Output the (x, y) coordinate of the center of the cell containing the given text.  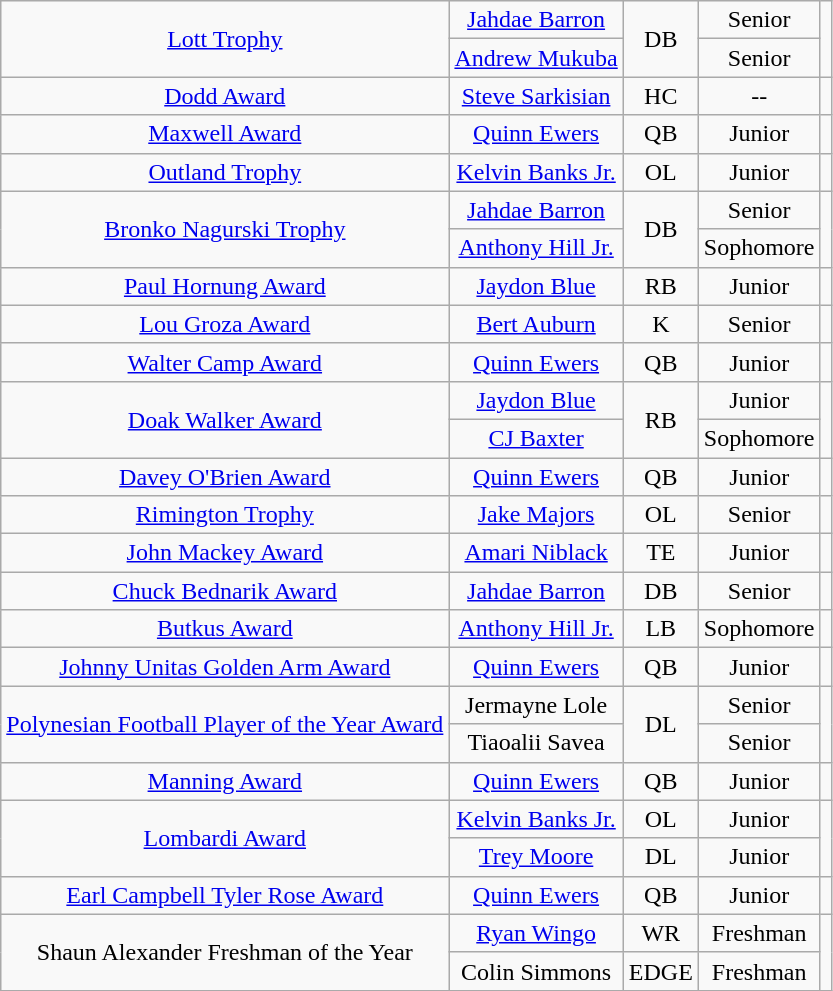
Paul Hornung Award (225, 286)
Dodd Award (225, 96)
Steve Sarkisian (536, 96)
John Mackey Award (225, 553)
Tiaoalii Savea (536, 743)
HC (660, 96)
Ryan Wingo (536, 933)
Shaun Alexander Freshman of the Year (225, 952)
K (660, 324)
Polynesian Football Player of the Year Award (225, 724)
EDGE (660, 971)
Doak Walker Award (225, 419)
TE (660, 553)
WR (660, 933)
Jermayne Lole (536, 705)
Davey O'Brien Award (225, 477)
Trey Moore (536, 857)
Colin Simmons (536, 971)
Lou Groza Award (225, 324)
Lombardi Award (225, 838)
Earl Campbell Tyler Rose Award (225, 895)
Maxwell Award (225, 134)
Chuck Bednarik Award (225, 591)
Bert Auburn (536, 324)
Outland Trophy (225, 172)
Lott Trophy (225, 39)
Amari Niblack (536, 553)
Johnny Unitas Golden Arm Award (225, 667)
CJ Baxter (536, 438)
LB (660, 629)
Bronko Nagurski Trophy (225, 229)
Walter Camp Award (225, 362)
Jake Majors (536, 515)
Andrew Mukuba (536, 58)
Manning Award (225, 781)
Butkus Award (225, 629)
-- (759, 96)
Rimington Trophy (225, 515)
